Return [x, y] of the center of cell containing provided text 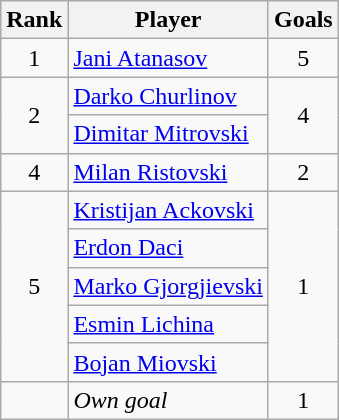
Erdon Daci [168, 248]
Dimitar Mitrovski [168, 134]
Own goal [168, 400]
Jani Atanasov [168, 58]
Darko Churlinov [168, 96]
Goals [303, 20]
Marko Gjorgjievski [168, 286]
Player [168, 20]
Bojan Miovski [168, 362]
Rank [34, 20]
Esmin Lichina [168, 324]
Kristijan Ackovski [168, 210]
Milan Ristovski [168, 172]
